Extract the (X, Y) coordinate from the center of the cell holding the provided text.  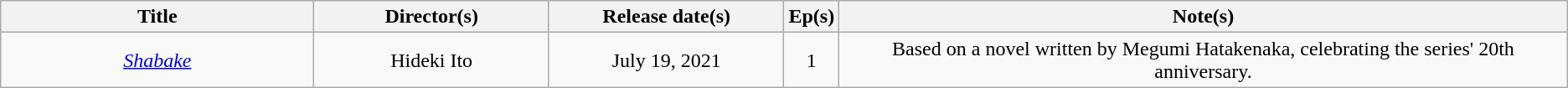
1 (812, 60)
Director(s) (432, 17)
Shabake (157, 60)
Ep(s) (812, 17)
Note(s) (1204, 17)
July 19, 2021 (667, 60)
Title (157, 17)
Hideki Ito (432, 60)
Based on a novel written by Megumi Hatakenaka, celebrating the series' 20th anniversary. (1204, 60)
Release date(s) (667, 17)
